From the cell containing the given text, extract its center point as [X, Y] coordinate. 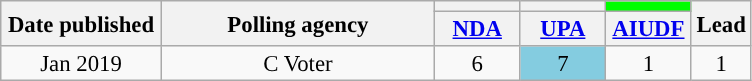
UPA [563, 30]
Polling agency [298, 24]
6 [477, 64]
Date published [82, 24]
C Voter [298, 64]
NDA [477, 30]
Jan 2019 [82, 64]
7 [563, 64]
Lead [721, 24]
AIUDF [649, 30]
